From the cell containing the given text, extract its center point as [X, Y] coordinate. 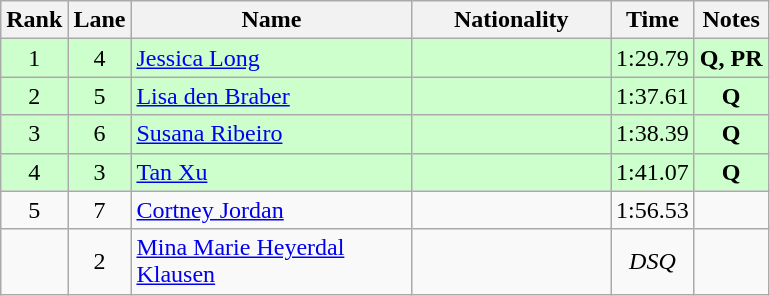
Cortney Jordan [272, 210]
DSQ [653, 262]
Rank [34, 20]
1:37.61 [653, 96]
6 [100, 134]
7 [100, 210]
Lisa den Braber [272, 96]
Mina Marie Heyerdal Klausen [272, 262]
Tan Xu [272, 172]
Nationality [512, 20]
1:41.07 [653, 172]
Susana Ribeiro [272, 134]
1:56.53 [653, 210]
Jessica Long [272, 58]
Name [272, 20]
Lane [100, 20]
Notes [731, 20]
1:29.79 [653, 58]
Time [653, 20]
1 [34, 58]
Q, PR [731, 58]
1:38.39 [653, 134]
